From the cell containing the given text, extract its center point as [X, Y] coordinate. 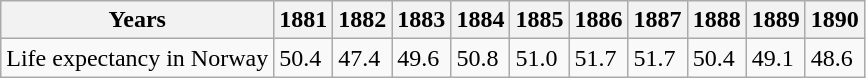
1888 [716, 20]
1886 [598, 20]
1890 [834, 20]
51.0 [540, 58]
1889 [776, 20]
50.8 [480, 58]
1884 [480, 20]
48.6 [834, 58]
1881 [304, 20]
1882 [362, 20]
1887 [658, 20]
49.1 [776, 58]
Years [138, 20]
Life expectancy in Norway [138, 58]
47.4 [362, 58]
49.6 [422, 58]
1885 [540, 20]
1883 [422, 20]
